Detect which cell encompasses the target text, then output its (x, y) center coordinate. 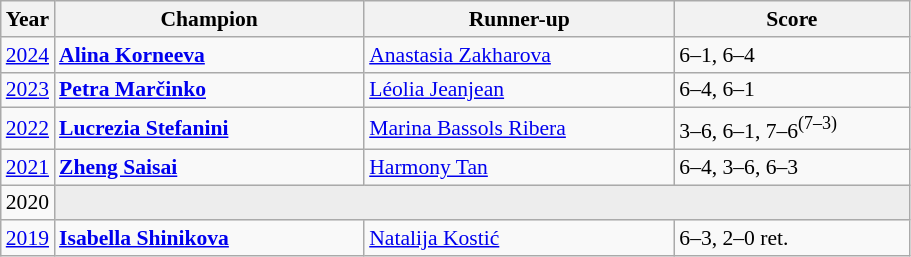
Petra Marčinko (209, 90)
Harmony Tan (519, 167)
Isabella Shinikova (209, 239)
3–6, 6–1, 7–6(7–3) (792, 128)
Léolia Jeanjean (519, 90)
Anastasia Zakharova (519, 55)
Score (792, 19)
2019 (28, 239)
2021 (28, 167)
6–4, 3–6, 6–3 (792, 167)
Champion (209, 19)
2022 (28, 128)
6–3, 2–0 ret. (792, 239)
Marina Bassols Ribera (519, 128)
2023 (28, 90)
Natalija Kostić (519, 239)
Lucrezia Stefanini (209, 128)
6–1, 6–4 (792, 55)
Runner-up (519, 19)
Year (28, 19)
2024 (28, 55)
Alina Korneeva (209, 55)
6–4, 6–1 (792, 90)
2020 (28, 203)
Zheng Saisai (209, 167)
